Identify which cell holds the provided text, then report its (x, y) central coordinate. 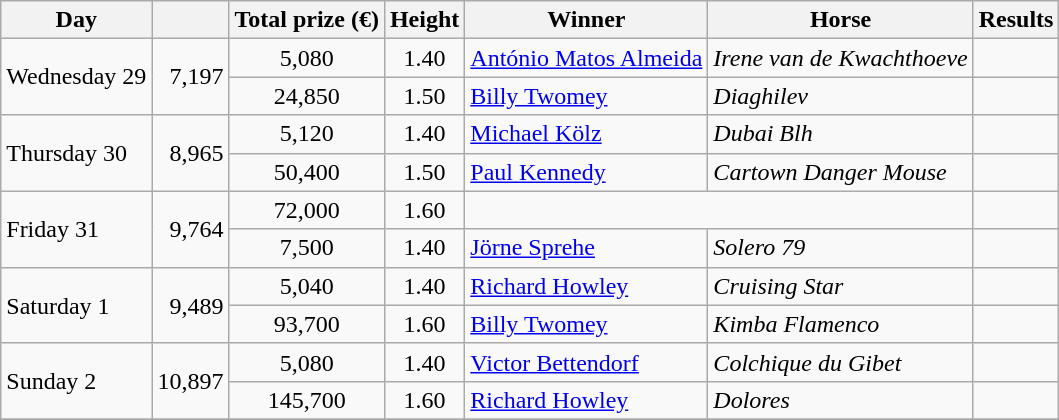
145,700 (306, 400)
10,897 (190, 381)
Wednesday 29 (76, 77)
Victor Bettendorf (586, 362)
Paul Kennedy (586, 172)
5,120 (306, 134)
Kimba Flamenco (840, 324)
Saturday 1 (76, 305)
Results (1016, 20)
Day (76, 20)
8,965 (190, 153)
7,500 (306, 248)
9,764 (190, 229)
Thursday 30 (76, 153)
5,040 (306, 286)
Friday 31 (76, 229)
Michael Kölz (586, 134)
Total prize (€) (306, 20)
Dolores (840, 400)
7,197 (190, 77)
António Matos Almeida (586, 58)
Sunday 2 (76, 381)
93,700 (306, 324)
Solero 79 (840, 248)
24,850 (306, 96)
Cruising Star (840, 286)
Height (424, 20)
9,489 (190, 305)
72,000 (306, 210)
Diaghilev (840, 96)
Irene van de Kwachthoeve (840, 58)
Colchique du Gibet (840, 362)
50,400 (306, 172)
Cartown Danger Mouse (840, 172)
Jörne Sprehe (586, 248)
Winner (586, 20)
Horse (840, 20)
Dubai Blh (840, 134)
